Scan for the cell matching the given text and deliver its (x, y) coordinate at center. 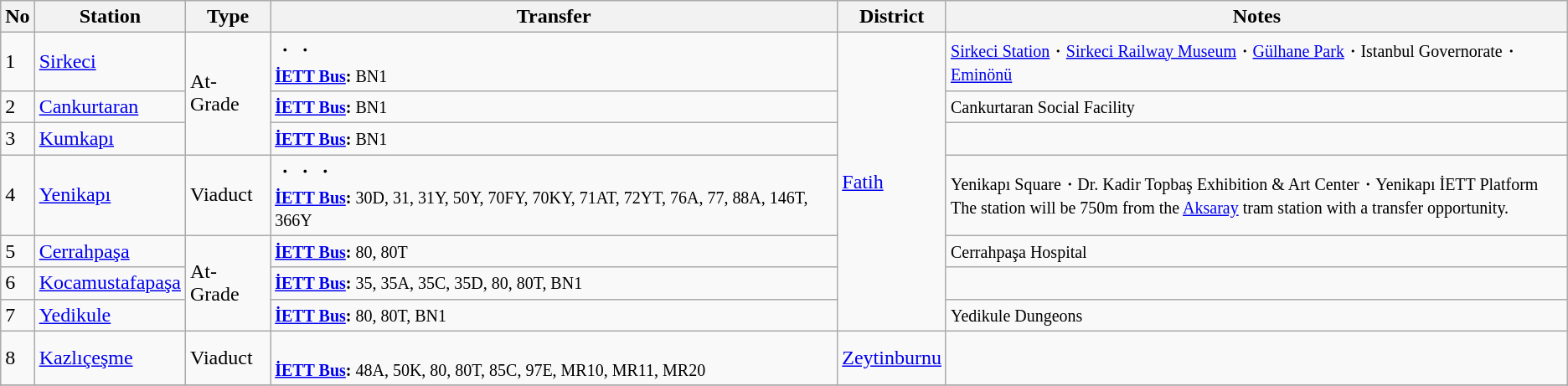
6 (18, 283)
Cerrahpaşa Hospital (1256, 251)
Notes (1256, 17)
Sirkeci Station・Sirkeci Railway Museum・Gülhane Park・Istanbul Governorate・Eminönü (1256, 62)
2 (18, 106)
Zeytinburnu (892, 358)
8 (18, 358)
Cankurtaran Social Facility (1256, 106)
5 (18, 251)
Fatih (892, 182)
İETT Bus: 80, 80T (554, 251)
・・İETT Bus: BN1 (554, 62)
Cerrahpaşa (110, 251)
Kumkapı (110, 138)
Cankurtaran (110, 106)
İETT Bus: 80, 80T, BN1 (554, 315)
Kazlıçeşme (110, 358)
Sirkeci (110, 62)
Station (110, 17)
7 (18, 315)
Yedikule (110, 315)
4 (18, 194)
Type (228, 17)
İETT Bus: 35, 35A, 35C, 35D, 80, 80T, BN1 (554, 283)
Yenikapı (110, 194)
1 (18, 62)
Yedikule Dungeons (1256, 315)
3 (18, 138)
District (892, 17)
No (18, 17)
İETT Bus: 48A, 50K, 80, 80T, 85C, 97E, MR10, MR11, MR20 (554, 358)
・・・İETT Bus: 30D, 31, 31Y, 50Y, 70FY, 70KY, 71AT, 72YT, 76A, 77, 88A, 146T, 366Y (554, 194)
Kocamustafapaşa (110, 283)
Transfer (554, 17)
